Capture the cell that displays the provided text and extract its (X, Y) central coordinate. 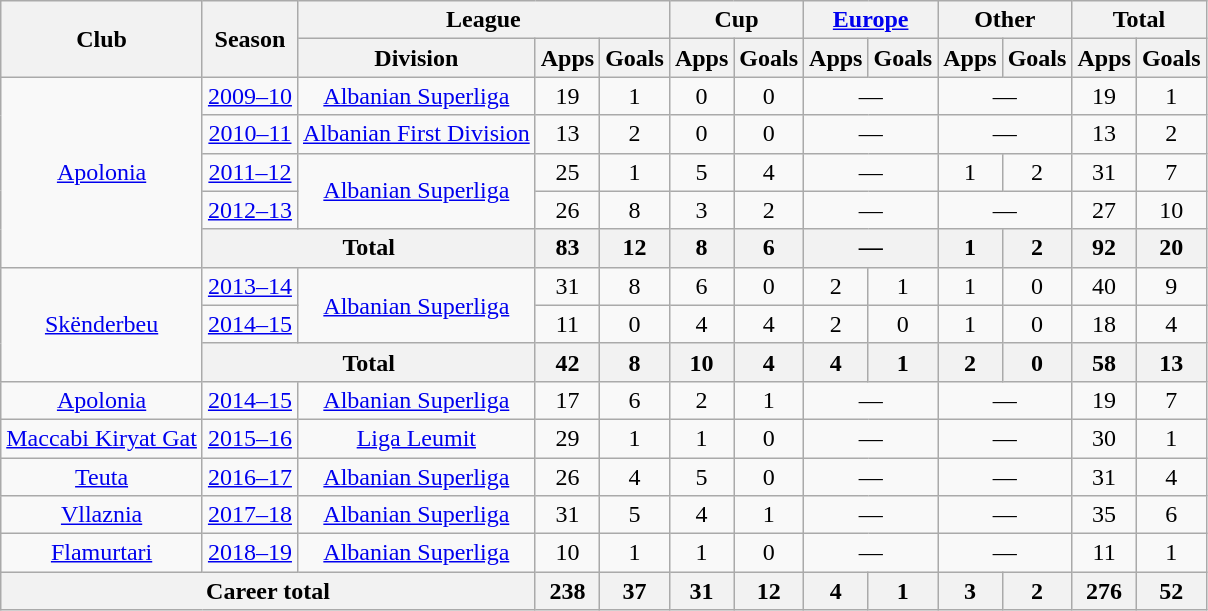
2018–19 (250, 553)
Season (250, 39)
37 (635, 591)
17 (567, 400)
2017–18 (250, 515)
29 (567, 438)
2015–16 (250, 438)
92 (1104, 248)
52 (1171, 591)
42 (567, 362)
Europe (871, 20)
Other (1005, 20)
35 (1104, 515)
238 (567, 591)
2012–13 (250, 210)
2010–11 (250, 134)
18 (1104, 324)
Teuta (102, 477)
83 (567, 248)
27 (1104, 210)
Career total (268, 591)
Flamurtari (102, 553)
58 (1104, 362)
Albanian First Division (416, 134)
20 (1171, 248)
2013–14 (250, 286)
Skënderbeu (102, 324)
2016–17 (250, 477)
30 (1104, 438)
Vllaznia (102, 515)
Club (102, 39)
Liga Leumit (416, 438)
League (483, 20)
9 (1171, 286)
2009–10 (250, 96)
Maccabi Kiryat Gat (102, 438)
Cup (736, 20)
40 (1104, 286)
Division (416, 58)
2011–12 (250, 172)
25 (567, 172)
276 (1104, 591)
